Output the [X, Y] coordinate of the center of the cell containing the given text.  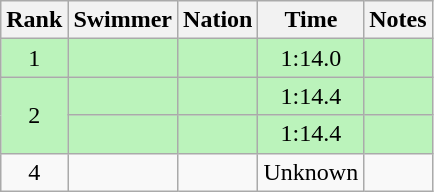
2 [34, 115]
1 [34, 58]
4 [34, 172]
Unknown [311, 172]
1:14.0 [311, 58]
Notes [398, 20]
Time [311, 20]
Rank [34, 20]
Swimmer [123, 20]
Nation [218, 20]
